Locate the cell with the specified text and output its [x, y] center coordinate. 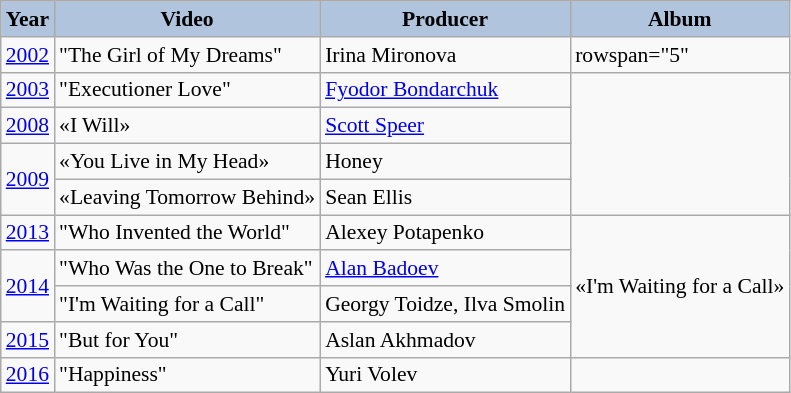
Year [28, 19]
Sean Ellis [445, 197]
«You Live in My Head» [187, 162]
«I Will» [187, 126]
"I'm Waiting for a Call" [187, 304]
"Happiness" [187, 375]
"Who Invented the World" [187, 233]
Alexey Potapenko [445, 233]
2016 [28, 375]
«I'm Waiting for a Call» [680, 286]
"Who Was the One to Break" [187, 269]
2015 [28, 340]
2003 [28, 90]
Georgy Toidze, Ilva Smolin [445, 304]
2008 [28, 126]
Video [187, 19]
"Executioner Love" [187, 90]
Irina Mironova [445, 55]
"The Girl of My Dreams" [187, 55]
2013 [28, 233]
2014 [28, 286]
Fyodor Bondarchuk [445, 90]
«Leaving Tomorrow Behind» [187, 197]
rowspan="5" [680, 55]
Album [680, 19]
"But for You" [187, 340]
2002 [28, 55]
Honey [445, 162]
Producer [445, 19]
Aslan Akhmadov [445, 340]
Scott Speer [445, 126]
2009 [28, 180]
Yuri Volev [445, 375]
Alan Badoev [445, 269]
